Capture the cell that displays the provided text and extract its (x, y) central coordinate. 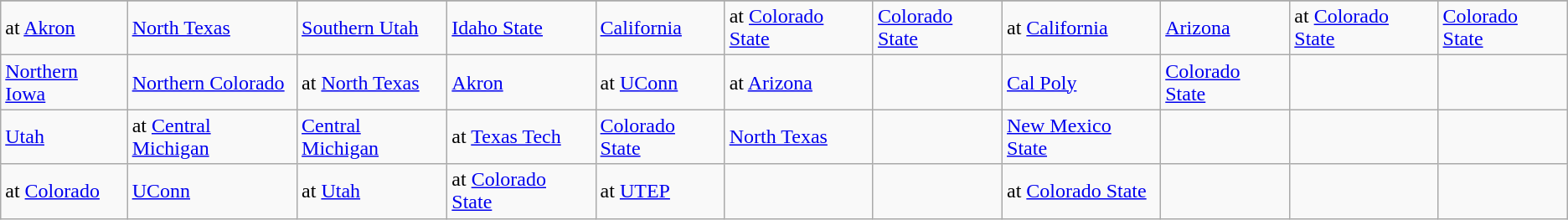
Utah (64, 137)
at UTEP (660, 191)
California (660, 28)
at Arizona (799, 82)
at Texas Tech (521, 137)
at UConn (660, 82)
UConn (212, 191)
at North Texas (372, 82)
Northern Colorado (212, 82)
at Colorado (64, 191)
at Central Michigan (212, 137)
Southern Utah (372, 28)
New Mexico State (1082, 137)
Akron (521, 82)
Cal Poly (1082, 82)
Central Michigan (372, 137)
at Akron (64, 28)
Idaho State (521, 28)
Arizona (1225, 28)
Northern Iowa (64, 82)
at Utah (372, 191)
at California (1082, 28)
